Output the (x, y) coordinate of the center of the cell containing the given text.  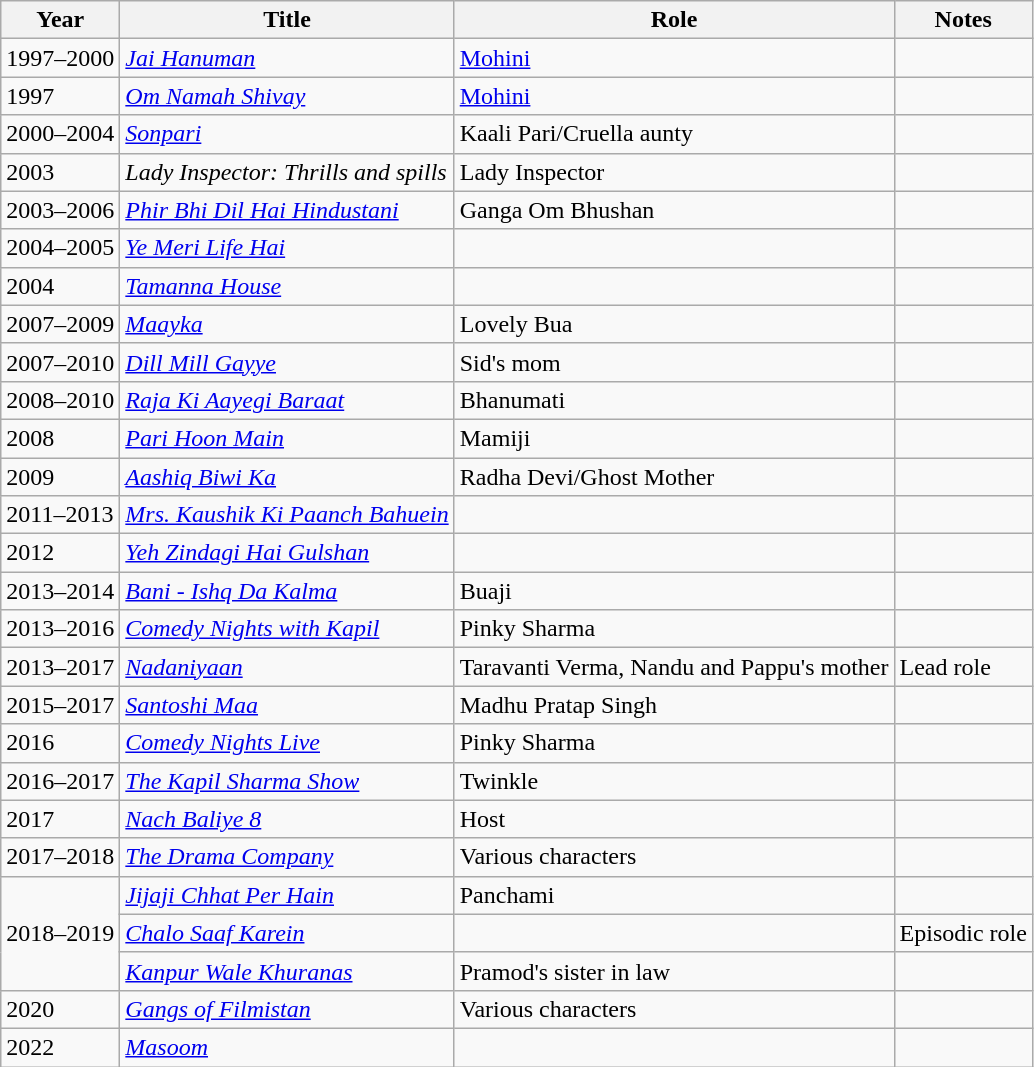
Taravanti Verma, Nandu and Pappu's mother (674, 667)
2003–2006 (60, 210)
Notes (963, 20)
1997 (60, 96)
Dill Mill Gayye (287, 362)
Chalo Saaf Karein (287, 933)
Maayka (287, 324)
Yeh Zindagi Hai Gulshan (287, 553)
1997–2000 (60, 58)
Aashiq Biwi Ka (287, 477)
The Drama Company (287, 857)
Mamiji (674, 438)
2012 (60, 553)
2013–2017 (60, 667)
2004–2005 (60, 248)
Om Namah Shivay (287, 96)
Lead role (963, 667)
Mrs. Kaushik Ki Paanch Bahuein (287, 515)
Sonpari (287, 134)
Radha Devi/Ghost Mother (674, 477)
Gangs of Filmistan (287, 1009)
Lovely Bua (674, 324)
Pari Hoon Main (287, 438)
Jai Hanuman (287, 58)
2016–2017 (60, 781)
Ganga Om Bhushan (674, 210)
2011–2013 (60, 515)
Title (287, 20)
Ye Meri Life Hai (287, 248)
2007–2010 (60, 362)
2007–2009 (60, 324)
The Kapil Sharma Show (287, 781)
Bani - Ishq Da Kalma (287, 591)
2000–2004 (60, 134)
Buaji (674, 591)
Tamanna House (287, 286)
Episodic role (963, 933)
Host (674, 819)
2008–2010 (60, 400)
Comedy Nights Live (287, 743)
Nach Baliye 8 (287, 819)
Lady Inspector: Thrills and spills (287, 172)
Kanpur Wale Khuranas (287, 971)
2020 (60, 1009)
2018–2019 (60, 933)
2009 (60, 477)
Comedy Nights with Kapil (287, 629)
Masoom (287, 1047)
Raja Ki Aayegi Baraat (287, 400)
2022 (60, 1047)
2017 (60, 819)
2013–2014 (60, 591)
Nadaniyaan (287, 667)
Phir Bhi Dil Hai Hindustani (287, 210)
Pramod's sister in law (674, 971)
Role (674, 20)
2013–2016 (60, 629)
Panchami (674, 895)
2017–2018 (60, 857)
2016 (60, 743)
2004 (60, 286)
Sid's mom (674, 362)
Lady Inspector (674, 172)
Jijaji Chhat Per Hain (287, 895)
2003 (60, 172)
Year (60, 20)
Kaali Pari/Cruella aunty (674, 134)
Bhanumati (674, 400)
Santoshi Maa (287, 705)
2008 (60, 438)
Madhu Pratap Singh (674, 705)
Twinkle (674, 781)
2015–2017 (60, 705)
